Search for the cell housing the specified text and yield its [x, y] center coordinate. 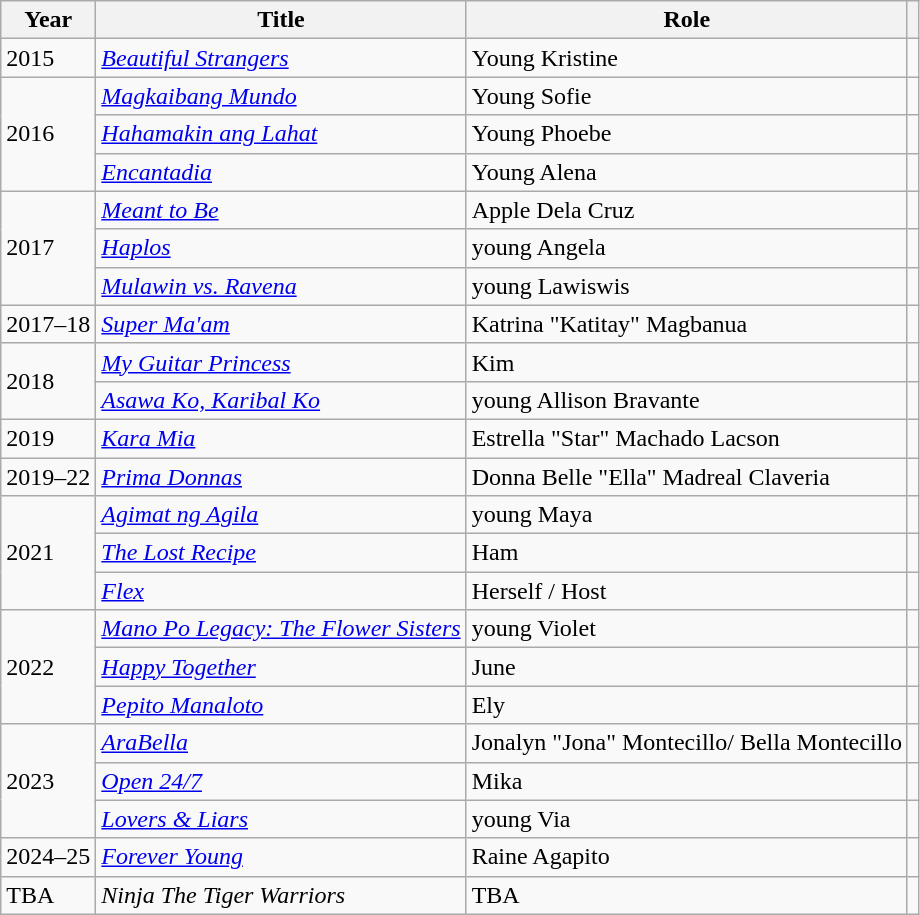
Beautiful Strangers [281, 58]
Role [686, 20]
2019 [48, 438]
My Guitar Princess [281, 362]
2024–25 [48, 857]
2016 [48, 134]
Ely [686, 705]
Mulawin vs. Ravena [281, 286]
The Lost Recipe [281, 553]
2021 [48, 553]
2022 [48, 667]
young Violet [686, 629]
Flex [281, 591]
Estrella "Star" Machado Lacson [686, 438]
young Lawiswis [686, 286]
2018 [48, 381]
Title [281, 20]
Magkaibang Mundo [281, 96]
2023 [48, 781]
young Maya [686, 515]
Prima Donnas [281, 477]
Lovers & Liars [281, 819]
Apple Dela Cruz [686, 210]
Jonalyn "Jona" Montecillo/ Bella Montecillo [686, 743]
Young Kristine [686, 58]
Asawa Ko, Karibal Ko [281, 400]
Kara Mia [281, 438]
Hahamakin ang Lahat [281, 134]
Happy Together [281, 667]
Encantadia [281, 172]
Young Phoebe [686, 134]
2015 [48, 58]
Mika [686, 781]
Super Ma'am [281, 324]
Forever Young [281, 857]
Young Alena [686, 172]
Open 24/7 [281, 781]
Pepito Manaloto [281, 705]
Ninja The Tiger Warriors [281, 895]
2019–22 [48, 477]
Herself / Host [686, 591]
2017 [48, 248]
2017–18 [48, 324]
Donna Belle "Ella" Madreal Claveria [686, 477]
June [686, 667]
Haplos [281, 248]
Katrina "Katitay" Magbanua [686, 324]
young Angela [686, 248]
Year [48, 20]
Meant to Be [281, 210]
Mano Po Legacy: The Flower Sisters [281, 629]
AraBella [281, 743]
young Allison Bravante [686, 400]
Raine Agapito [686, 857]
Agimat ng Agila [281, 515]
Young Sofie [686, 96]
Ham [686, 553]
young Via [686, 819]
Kim [686, 362]
